Search for the cell housing the specified text and yield its (X, Y) center coordinate. 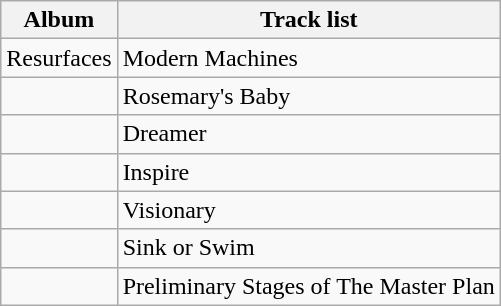
Inspire (308, 172)
Album (59, 20)
Preliminary Stages of The Master Plan (308, 286)
Visionary (308, 210)
Sink or Swim (308, 248)
Dreamer (308, 134)
Resurfaces (59, 58)
Modern Machines (308, 58)
Rosemary's Baby (308, 96)
Track list (308, 20)
